Identify which cell holds the provided text, then report its (x, y) central coordinate. 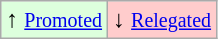
↑ Promoted (54, 20)
↓ Relegated (162, 20)
